Locate the cell with the specified text and output its (X, Y) center coordinate. 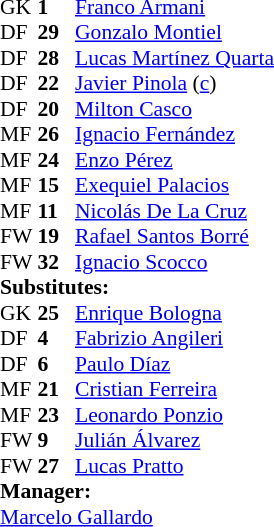
27 (57, 466)
Julián Álvarez (174, 441)
Cristian Ferreira (174, 389)
Nicolás De La Cruz (174, 211)
Javier Pinola (c) (174, 83)
Exequiel Palacios (174, 185)
Enrique Bologna (174, 313)
Milton Casco (174, 109)
Paulo Díaz (174, 364)
Enzo Pérez (174, 160)
28 (57, 58)
Fabrizio Angileri (174, 339)
24 (57, 160)
Leonardo Ponzio (174, 415)
32 (57, 262)
6 (57, 364)
9 (57, 441)
Manager: (137, 491)
26 (57, 135)
Gonzalo Montiel (174, 33)
Lucas Pratto (174, 466)
11 (57, 211)
4 (57, 339)
Rafael Santos Borré (174, 237)
22 (57, 83)
21 (57, 389)
Ignacio Fernández (174, 135)
Substitutes: (137, 287)
GK (19, 313)
15 (57, 185)
20 (57, 109)
23 (57, 415)
25 (57, 313)
Lucas Martínez Quarta (174, 58)
29 (57, 33)
Ignacio Scocco (174, 262)
19 (57, 237)
